Return (X, Y) of the center of cell containing provided text 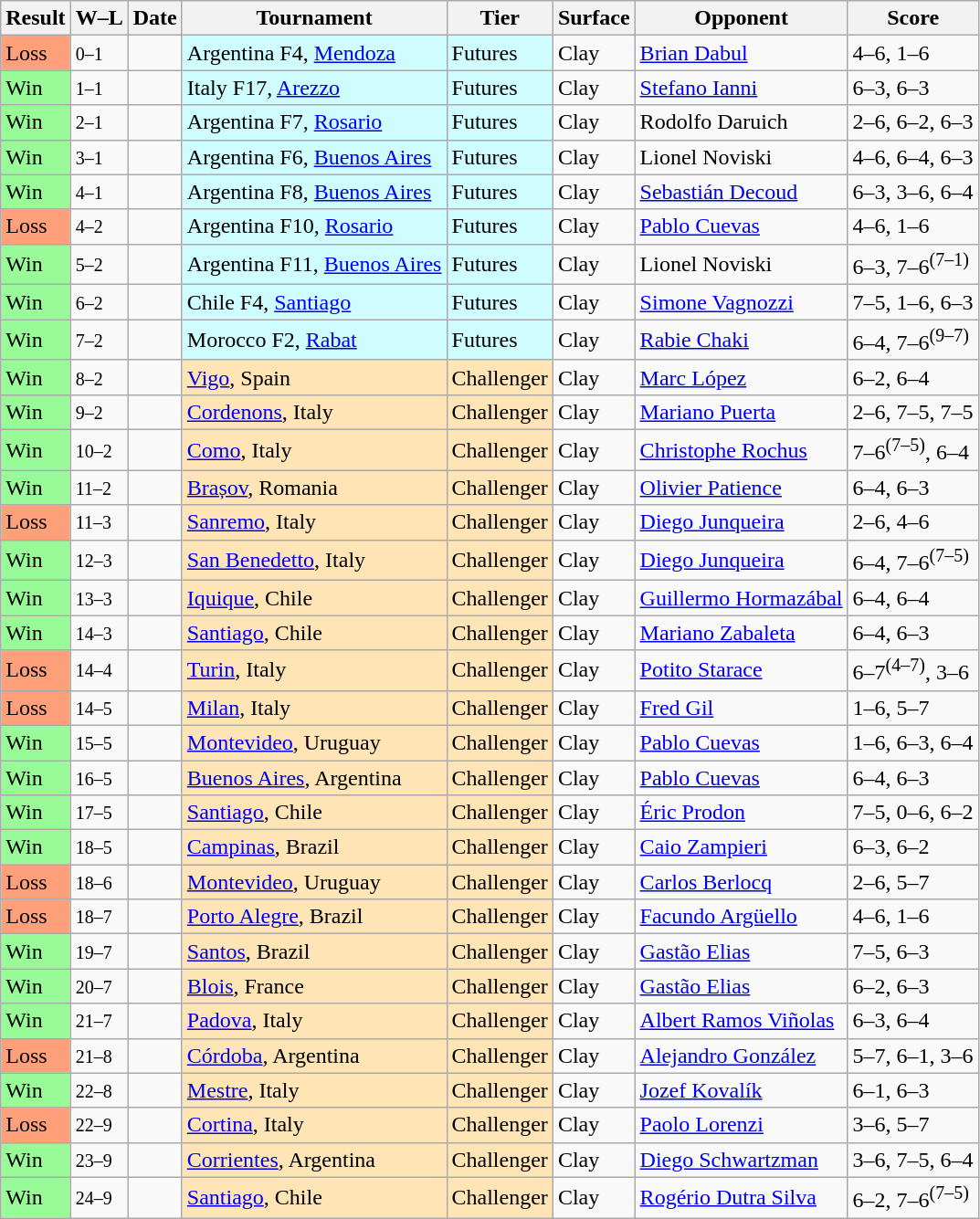
Score (913, 18)
18–6 (99, 882)
14–4 (99, 670)
Stefano Ianni (742, 88)
19–7 (99, 951)
Argentina F4, Mendoza (314, 53)
Rodolfo Daruich (742, 122)
Christophe Rochus (742, 449)
Mariano Zabaleta (742, 633)
24–9 (99, 1198)
22–9 (99, 1125)
4–6, 6–4, 6–3 (913, 157)
2–6, 4–6 (913, 522)
Porto Alegre, Brazil (314, 917)
1–6, 6–3, 6–4 (913, 742)
11–2 (99, 488)
6–2 (99, 302)
Mariano Puerta (742, 412)
Paolo Lorenzi (742, 1125)
11–3 (99, 522)
Corrientes, Argentina (314, 1160)
4–1 (99, 192)
7–5, 1–6, 6–3 (913, 302)
22–8 (99, 1090)
Diego Schwartzman (742, 1160)
10–2 (99, 449)
6–4, 7–6(7–5) (913, 561)
3–1 (99, 157)
Albert Ramos Viñolas (742, 1021)
6–2, 6–4 (913, 377)
Marc López (742, 377)
5–2 (99, 265)
Caio Zampieri (742, 847)
Padova, Italy (314, 1021)
Argentina F7, Rosario (314, 122)
Opponent (742, 18)
Blois, France (314, 986)
6–4, 7–6(9–7) (913, 340)
Cortina, Italy (314, 1125)
Argentina F6, Buenos Aires (314, 157)
Rabie Chaki (742, 340)
Jozef Kovalík (742, 1090)
7–2 (99, 340)
Facundo Argüello (742, 917)
Argentina F8, Buenos Aires (314, 192)
Éric Prodon (742, 813)
17–5 (99, 813)
6–3, 7–6(7–1) (913, 265)
Sebastián Decoud (742, 192)
Sanremo, Italy (314, 522)
Brian Dabul (742, 53)
6–3, 3–6, 6–4 (913, 192)
8–2 (99, 377)
Simone Vagnozzi (742, 302)
Santos, Brazil (314, 951)
Chile F4, Santiago (314, 302)
2–1 (99, 122)
16–5 (99, 778)
Olivier Patience (742, 488)
2–6, 5–7 (913, 882)
Tournament (314, 18)
7–5, 6–3 (913, 951)
21–8 (99, 1056)
Morocco F2, Rabat (314, 340)
Campinas, Brazil (314, 847)
6–3, 6–4 (913, 1021)
Turin, Italy (314, 670)
Argentina F11, Buenos Aires (314, 265)
Córdoba, Argentina (314, 1056)
7–6(7–5), 6–4 (913, 449)
5–7, 6–1, 3–6 (913, 1056)
Alejandro González (742, 1056)
Mestre, Italy (314, 1090)
Carlos Berlocq (742, 882)
Vigo, Spain (314, 377)
15–5 (99, 742)
18–5 (99, 847)
23–9 (99, 1160)
3–6, 5–7 (913, 1125)
Milan, Italy (314, 708)
6–4, 6–4 (913, 598)
0–1 (99, 53)
Date (155, 18)
14–5 (99, 708)
2–6, 6–2, 6–3 (913, 122)
Guillermo Hormazábal (742, 598)
Como, Italy (314, 449)
6–3, 6–3 (913, 88)
Iquique, Chile (314, 598)
1–6, 5–7 (913, 708)
3–6, 7–5, 6–4 (913, 1160)
Argentina F10, Rosario (314, 226)
Rogério Dutra Silva (742, 1198)
Italy F17, Arezzo (314, 88)
W–L (99, 18)
Potito Starace (742, 670)
4–2 (99, 226)
20–7 (99, 986)
21–7 (99, 1021)
Brașov, Romania (314, 488)
6–2, 6–3 (913, 986)
14–3 (99, 633)
9–2 (99, 412)
6–3, 6–2 (913, 847)
12–3 (99, 561)
1–1 (99, 88)
6–1, 6–3 (913, 1090)
13–3 (99, 598)
Cordenons, Italy (314, 412)
Fred Gil (742, 708)
Tier (500, 18)
San Benedetto, Italy (314, 561)
Result (36, 18)
Buenos Aires, Argentina (314, 778)
6–7(4–7), 3–6 (913, 670)
Surface (594, 18)
7–5, 0–6, 6–2 (913, 813)
6–2, 7–6(7–5) (913, 1198)
2–6, 7–5, 7–5 (913, 412)
18–7 (99, 917)
